Capture the cell that displays the provided text and extract its [X, Y] central coordinate. 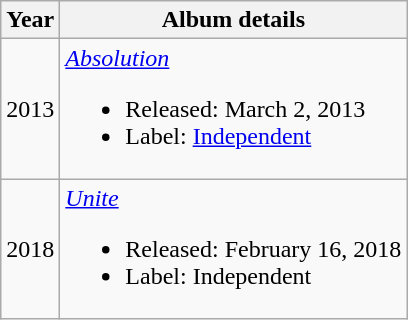
UniteReleased: February 16, 2018Label: Independent [234, 249]
Year [30, 20]
Album details [234, 20]
2018 [30, 249]
AbsolutionReleased: March 2, 2013Label: Independent [234, 109]
2013 [30, 109]
